Detect which cell encompasses the target text, then output its [x, y] center coordinate. 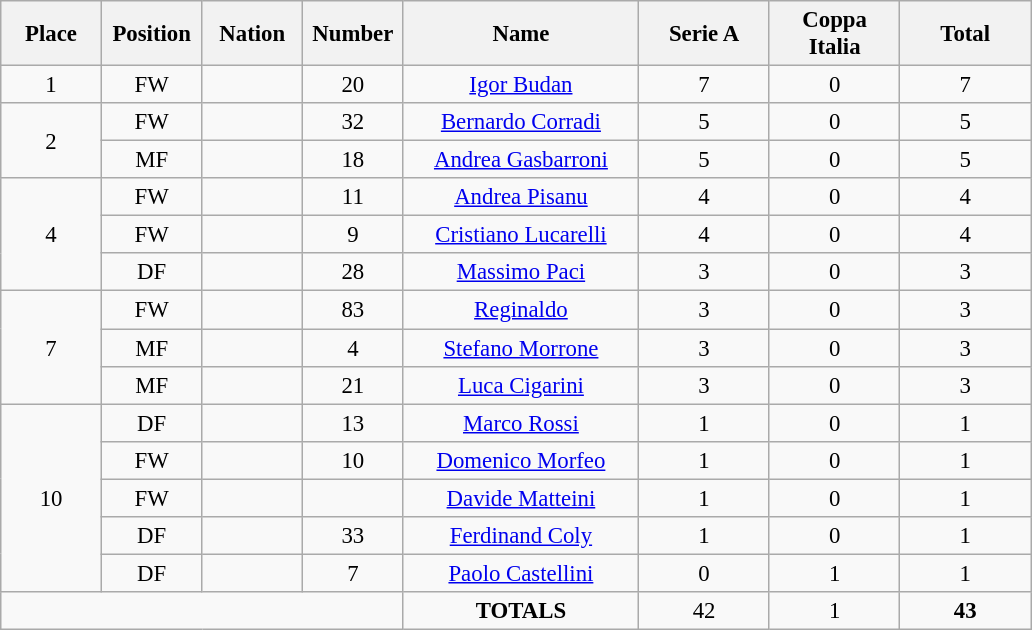
Coppa Italia [834, 34]
Igor Budan [521, 85]
32 [354, 122]
Reginaldo [521, 310]
Name [521, 34]
TOTALS [521, 611]
83 [354, 310]
21 [354, 385]
11 [354, 197]
42 [704, 611]
18 [354, 160]
Position [152, 34]
Davide Matteini [521, 498]
Marco Rossi [521, 423]
Place [52, 34]
Bernardo Corradi [521, 122]
Nation [252, 34]
Ferdinand Coly [521, 536]
20 [354, 85]
Stefano Morrone [521, 348]
43 [966, 611]
Serie A [704, 34]
Andrea Gasbarroni [521, 160]
33 [354, 536]
Andrea Pisanu [521, 197]
28 [354, 273]
9 [354, 235]
Luca Cigarini [521, 385]
13 [354, 423]
2 [52, 140]
Total [966, 34]
Massimo Paci [521, 273]
Paolo Castellini [521, 573]
Domenico Morfeo [521, 460]
Number [354, 34]
Cristiano Lucarelli [521, 235]
